Output the (X, Y) coordinate of the center of the cell containing the given text.  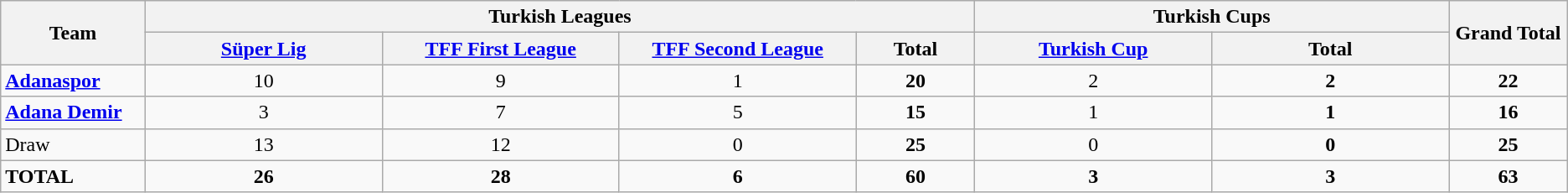
63 (1509, 176)
7 (501, 112)
Süper Lig (263, 49)
20 (915, 81)
9 (501, 81)
16 (1509, 112)
TFF First League (501, 49)
Turkish Cups (1212, 17)
Turkish Cup (1094, 49)
Adana Demir (73, 112)
Grand Total (1509, 33)
28 (501, 176)
13 (263, 144)
26 (263, 176)
15 (915, 112)
60 (915, 176)
Turkish Leagues (560, 17)
5 (737, 112)
Adanaspor (73, 81)
12 (501, 144)
6 (737, 176)
Draw (73, 144)
TOTAL (73, 176)
22 (1509, 81)
Team (73, 33)
TFF Second League (737, 49)
10 (263, 81)
